Provide the (x, y) coordinate of the cell's center where the given text is located.  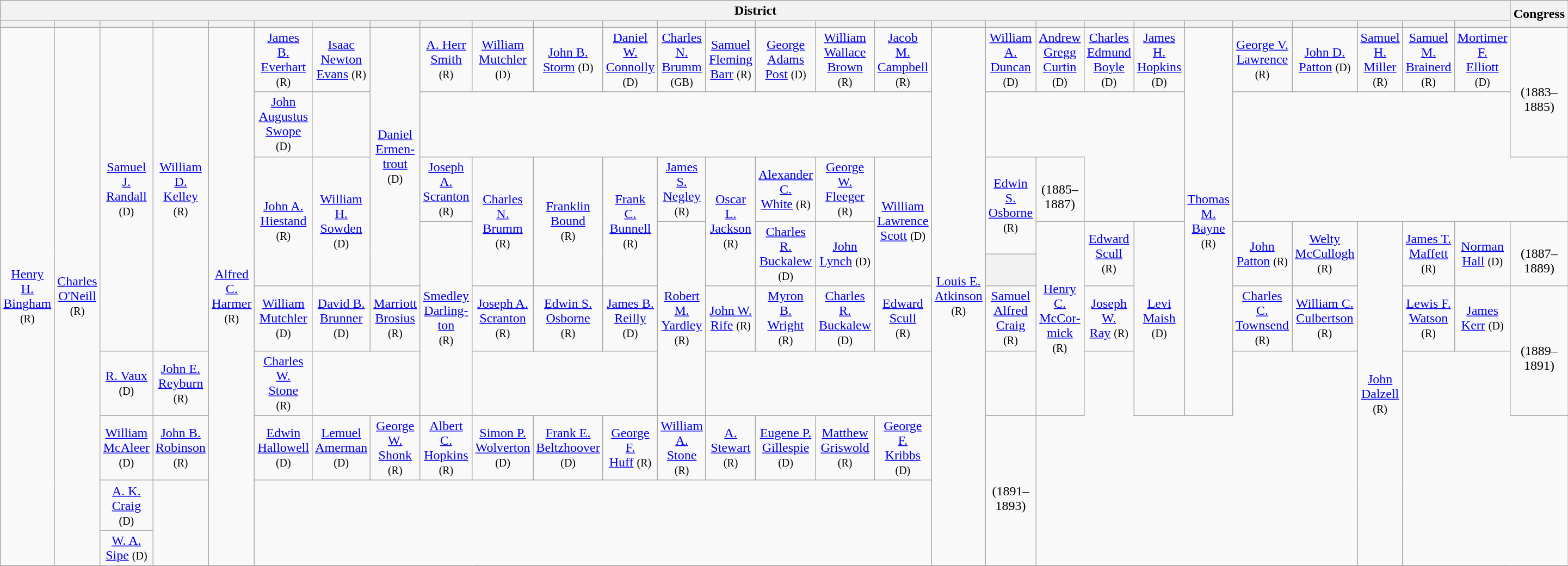
Charles R.Buckalew(D) (845, 319)
Congress (1539, 14)
James H.Hopkins(D) (1159, 60)
RobertM.Yardley(R) (682, 319)
A. Stewart (R) (730, 448)
EdwinHallowell(D) (283, 448)
A. HerrSmith (R) (446, 60)
AndrewGreggCurtin (D) (1060, 60)
(1891–1893) (1010, 490)
WilliamA. Stone(R) (682, 448)
ThomasM.Bayne(R) (1208, 221)
WilliamD.Kelley(R) (181, 189)
IsaacNewtonEvans (R) (342, 60)
John A.Hiestand(R) (283, 221)
Frank E.Beltzhoover(D) (568, 448)
CharlesW.Stone(R) (283, 383)
District (755, 11)
(1885–1887) (1060, 189)
George W.Fleeger (R) (845, 189)
SamuelAlfredCraig (R) (1010, 319)
HenryC.McCor-mick(R) (1060, 319)
AlfredC.Harmer(R) (232, 297)
MarriottBrosius(R) (395, 319)
James T.Maffett (R) (1429, 253)
LemuelAmerman(D) (342, 448)
William C.Culbertson(R) (1325, 319)
DanielErmen-trout(D) (395, 157)
John W.Rife (R) (730, 319)
SmedleyDarling-ton(R) (446, 319)
Charles R.Buckalew (D) (786, 253)
SamuelFlemingBarr (R) (730, 60)
Simon P.Wolverton(D) (503, 448)
CharlesO'Neill(R) (77, 297)
Eugene P.Gillespie (D) (786, 448)
JohnPatton (R) (1262, 253)
Samuel M.Brainerd(R) (1429, 60)
Charles N.Brumm(R) (503, 221)
Samuel J.Randall(D) (126, 189)
George V.Lawrence (R) (1262, 60)
JacobM.Campbell(R) (903, 60)
Joseph A.Scranton (R) (446, 189)
Oscar L.Jackson (R) (730, 221)
Charles C.Townsend(R) (1262, 319)
R. Vaux (D) (126, 383)
WilliamH.Sowden(D) (342, 221)
W. A. Sipe (D) (126, 548)
John B.Robinson(R) (181, 448)
Daniel W.Connolly(D) (630, 60)
Lewis F.Watson (R) (1429, 319)
MortimerF.Elliott (D) (1482, 60)
(1889–1891) (1539, 351)
George F.Huff (R) (630, 448)
Alexander C.White (R) (786, 189)
James S.Negley (R) (682, 189)
A. K. Craig (D) (126, 505)
JohnDalzell (R) (1380, 394)
WilliamWallaceBrown (R) (845, 60)
WeltyMcCullogh (R) (1325, 253)
SamuelH.Miller (R) (1380, 60)
FranklinBound(R) (568, 221)
(1883–1885) (1539, 92)
JamesB.Everhart(R) (283, 60)
JohnAugustusSwope (D) (283, 124)
EdwardScull (R) (1109, 253)
John E.Reyburn(R) (181, 383)
NormanHall (D) (1482, 253)
GeorgeAdamsPost (D) (786, 60)
Albert C.Hopkins(R) (446, 448)
Charles N.Brumm(GB) (682, 60)
George W.Shonk(R) (395, 448)
MatthewGriswold(R) (845, 448)
HenryH.Bingham(R) (27, 297)
WilliamMcAleer(D) (126, 448)
MyronB.Wright(R) (786, 319)
Joseph A.Scranton(R) (503, 319)
CharlesEdmundBoyle (D) (1109, 60)
William A.Duncan (D) (1010, 60)
EdwardScull(R) (903, 319)
GeorgeF.Kribbs (D) (903, 448)
JosephW.Ray (R) (1109, 319)
David B.Brunner(D) (342, 319)
FrankC.Bunnell(R) (630, 221)
John B.Storm (D) (568, 60)
WilliamLawrenceScott (D) (903, 221)
JamesKerr (D) (1482, 319)
John D.Patton (D) (1325, 60)
JohnLynch (D) (845, 253)
LeviMaish (D) (1159, 319)
James B.Reilly (D) (630, 319)
(1887–1889) (1539, 253)
Louis E.Atkinson(R) (959, 297)
